Capture the cell that displays the provided text and extract its [X, Y] central coordinate. 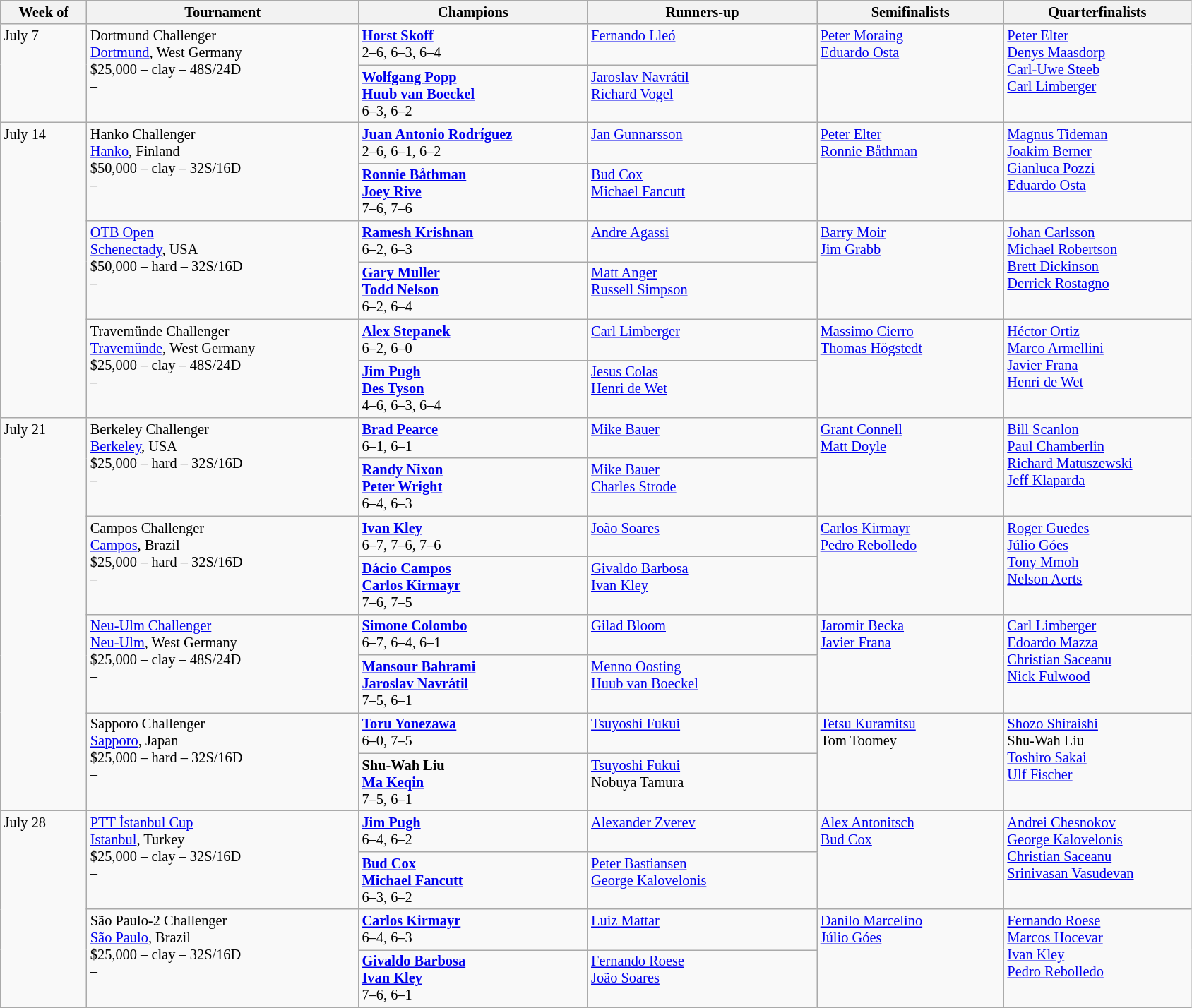
Mike Bauer [702, 438]
Andre Agassi [702, 241]
Ronnie Båthman Joey Rive7–6, 7–6 [473, 192]
OTB OpenSchenectady, USA$50,000 – hard – 32S/16D – [223, 270]
Travemünde ChallengerTravemünde, West Germany$25,000 – clay – 48S/24D – [223, 368]
Carlos Kirmayr Pedro Rebolledo [911, 565]
Tournament [223, 12]
Toru Yonezawa 6–0, 7–5 [473, 733]
Barry Moir Jim Grabb [911, 270]
July 14 [44, 270]
Jim Pugh Des Tyson4–6, 6–3, 6–4 [473, 389]
Fernando Lleó [702, 44]
Brad Pearce 6–1, 6–1 [473, 438]
Carl Limberger Edoardo Mazza Christian Saceanu Nick Fulwood [1097, 664]
Carl Limberger [702, 340]
July 21 [44, 614]
July 28 [44, 909]
Carlos Kirmayr 6–4, 6–3 [473, 930]
Bill Scanlon Paul Chamberlin Richard Matuszewski Jeff Klaparda [1097, 466]
Gary Muller Todd Nelson6–2, 6–4 [473, 290]
Jesus Colas Henri de Wet [702, 389]
Campos ChallengerCampos, Brazil$25,000 – hard – 32S/16D – [223, 565]
Peter Moraing Eduardo Osta [911, 73]
Massimo Cierro Thomas Högstedt [911, 368]
Roger Guedes Júlio Góes Tony Mmoh Nelson Aerts [1097, 565]
Luiz Mattar [702, 930]
Givaldo Barbosa Ivan Kley7–6, 6–1 [473, 978]
Johan Carlsson Michael Robertson Brett Dickinson Derrick Rostagno [1097, 270]
Neu-Ulm Challenger Neu-Ulm, West Germany$25,000 – clay – 48S/24D – [223, 664]
Quarterfinalists [1097, 12]
Givaldo Barbosa Ivan Kley [702, 585]
Wolfgang Popp Huub van Boeckel6–3, 6–2 [473, 94]
Bud Cox Michael Fancutt [702, 192]
Alex Antonitsch Bud Cox [911, 860]
Jim Pugh 6–4, 6–2 [473, 831]
Peter Elter Denys Maasdorp Carl-Uwe Steeb Carl Limberger [1097, 73]
July 7 [44, 73]
Simone Colombo 6–7, 6–4, 6–1 [473, 635]
Fernando Roese João Soares [702, 978]
Tsuyoshi Fukui Nobuya Tamura [702, 782]
Champions [473, 12]
Jaromir Becka Javier Frana [911, 664]
João Soares [702, 536]
Andrei Chesnokov George Kalovelonis Christian Saceanu Srinivasan Vasudevan [1097, 860]
Héctor Ortiz Marco Armellini Javier Frana Henri de Wet [1097, 368]
Tetsu Kuramitsu Tom Toomey [911, 761]
Magnus Tideman Joakim Berner Gianluca Pozzi Eduardo Osta [1097, 171]
Fernando Roese Marcos Hocevar Ivan Kley Pedro Rebolledo [1097, 959]
Semifinalists [911, 12]
Jan Gunnarsson [702, 143]
Alexander Zverev [702, 831]
Danilo Marcelino Júlio Góes [911, 959]
Sapporo ChallengerSapporo, Japan$25,000 – hard – 32S/16D – [223, 761]
Peter Bastiansen George Kalovelonis [702, 880]
Grant Connell Matt Doyle [911, 466]
Jaroslav Navrátil Richard Vogel [702, 94]
Randy Nixon Peter Wright6–4, 6–3 [473, 487]
Runners-up [702, 12]
Mansour Bahrami Jaroslav Navrátil7–5, 6–1 [473, 684]
Peter Elter Ronnie Båthman [911, 171]
Ramesh Krishnan 6–2, 6–3 [473, 241]
PTT İstanbul CupIstanbul, Turkey$25,000 – clay – 32S/16D – [223, 860]
Week of [44, 12]
Dácio Campos Carlos Kirmayr7–6, 7–5 [473, 585]
Bud Cox Michael Fancutt6–3, 6–2 [473, 880]
Juan Antonio Rodríguez 2–6, 6–1, 6–2 [473, 143]
Horst Skoff 2–6, 6–3, 6–4 [473, 44]
Tsuyoshi Fukui [702, 733]
Hanko ChallengerHanko, Finland$50,000 – clay – 32S/16D – [223, 171]
Alex Stepanek 6–2, 6–0 [473, 340]
Gilad Bloom [702, 635]
Menno Oosting Huub van Boeckel [702, 684]
Shozo Shiraishi Shu-Wah Liu Toshiro Sakai Ulf Fischer [1097, 761]
São Paulo-2 ChallengerSão Paulo, Brazil$25,000 – clay – 32S/16D – [223, 959]
Matt Anger Russell Simpson [702, 290]
Berkeley ChallengerBerkeley, USA$25,000 – hard – 32S/16D – [223, 466]
Ivan Kley 6–7, 7–6, 7–6 [473, 536]
Dortmund ChallengerDortmund, West Germany$25,000 – clay – 48S/24D – [223, 73]
Shu-Wah Liu Ma Keqin7–5, 6–1 [473, 782]
Mike Bauer Charles Strode [702, 487]
